Locate the cell with the specified text and output its [X, Y] center coordinate. 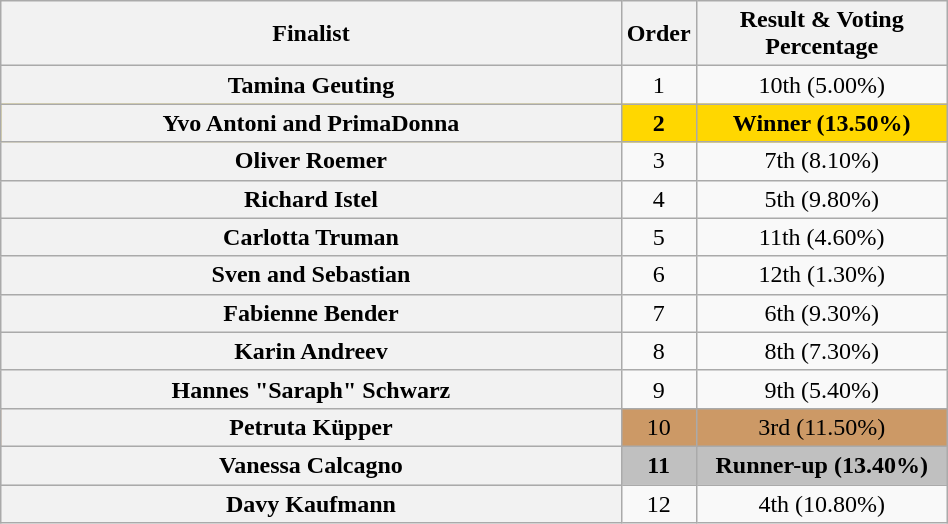
4 [658, 199]
Karin Andreev [311, 351]
Carlotta Truman [311, 237]
10 [658, 427]
Result & Voting Percentage [822, 34]
Order [658, 34]
6 [658, 275]
Sven and Sebastian [311, 275]
Richard Istel [311, 199]
7th (8.10%) [822, 161]
11 [658, 465]
Oliver Roemer [311, 161]
5 [658, 237]
5th (9.80%) [822, 199]
Tamina Geuting [311, 85]
3rd (11.50%) [822, 427]
Runner-up (13.40%) [822, 465]
Vanessa Calcagno [311, 465]
Petruta Küpper [311, 427]
3 [658, 161]
9th (5.40%) [822, 389]
10th (5.00%) [822, 85]
4th (10.80%) [822, 503]
8th (7.30%) [822, 351]
8 [658, 351]
7 [658, 313]
Davy Kaufmann [311, 503]
Yvo Antoni and PrimaDonna [311, 123]
12th (1.30%) [822, 275]
Finalist [311, 34]
2 [658, 123]
9 [658, 389]
6th (9.30%) [822, 313]
Fabienne Bender [311, 313]
Hannes "Saraph" Schwarz [311, 389]
11th (4.60%) [822, 237]
1 [658, 85]
Winner (13.50%) [822, 123]
12 [658, 503]
